Identify which cell holds the provided text, then report its (x, y) central coordinate. 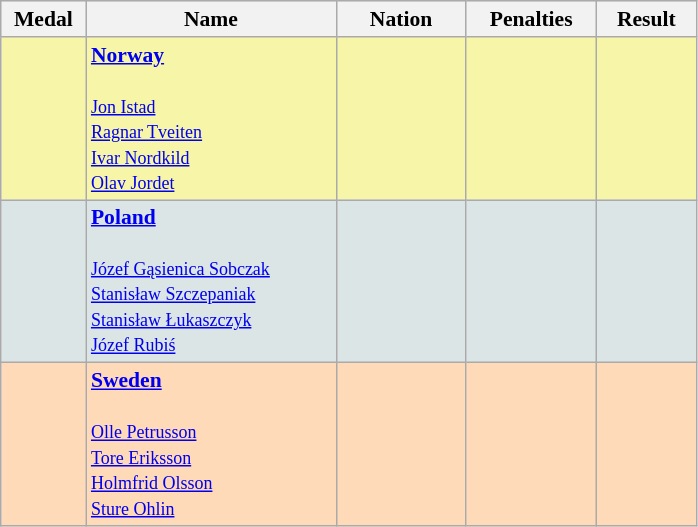
Poland Józef Gąsienica SobczakStanisław SzczepaniakStanisław ŁukaszczykJózef Rubiś (211, 282)
Norway Jon IstadRagnar TveitenIvar NordkildOlav Jordet (211, 118)
Penalties (531, 19)
Result (646, 19)
Sweden Olle PetrussonTore ErikssonHolmfrid OlssonSture Ohlin (211, 444)
Nation (401, 19)
Medal (44, 19)
Name (211, 19)
